Locate the cell with the specified text and output its (x, y) center coordinate. 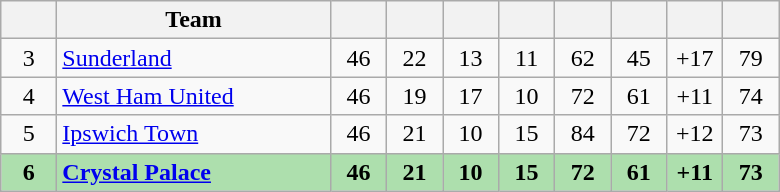
74 (751, 96)
Sunderland (194, 58)
11 (527, 58)
West Ham United (194, 96)
6 (29, 172)
3 (29, 58)
17 (470, 96)
+17 (695, 58)
45 (639, 58)
Ipswich Town (194, 134)
79 (751, 58)
19 (414, 96)
84 (583, 134)
Crystal Palace (194, 172)
22 (414, 58)
62 (583, 58)
4 (29, 96)
+12 (695, 134)
13 (470, 58)
5 (29, 134)
Team (194, 20)
